Detect which cell encompasses the target text, then output its [x, y] center coordinate. 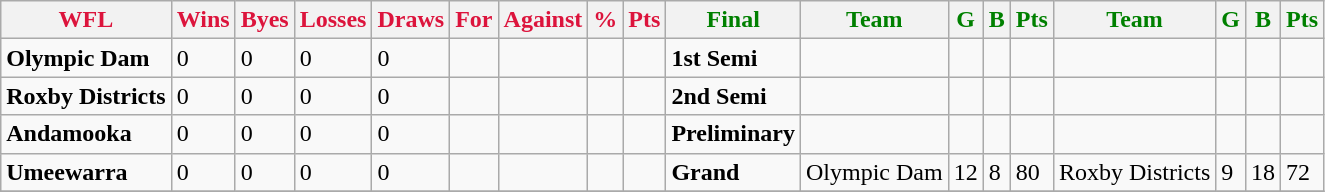
9 [1231, 172]
80 [1032, 172]
Losses [333, 20]
Andamooka [86, 134]
18 [1264, 172]
72 [1302, 172]
Grand [734, 172]
1st Semi [734, 58]
For [474, 20]
Draws [411, 20]
Final [734, 20]
WFL [86, 20]
Against [543, 20]
8 [996, 172]
2nd Semi [734, 96]
% [606, 20]
Umeewarra [86, 172]
Preliminary [734, 134]
Byes [264, 20]
12 [966, 172]
Wins [203, 20]
